Return the [X, Y] coordinate for the center point of the cell that contains the specified text.  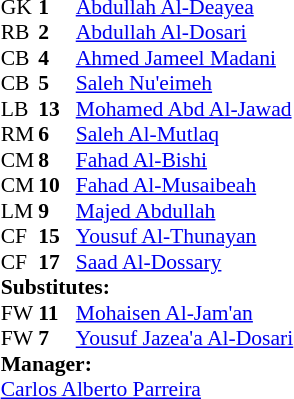
Saleh Nu'eimeh [185, 83]
LB [20, 109]
Fahad Al-Musaibeah [185, 185]
11 [57, 313]
2 [57, 33]
15 [57, 237]
7 [57, 339]
RM [20, 135]
Ahmed Jameel Madani [185, 58]
Yousuf Jazea'a Al-Dosari [185, 339]
4 [57, 58]
Saleh Al-Mutlaq [185, 135]
Manager: [148, 364]
10 [57, 185]
Abdullah Al-Dosari [185, 33]
Mohamed Abd Al-Jawad [185, 109]
LM [20, 211]
RB [20, 33]
17 [57, 262]
Substitutes: [148, 287]
5 [57, 83]
13 [57, 109]
Saad Al-Dossary [185, 262]
8 [57, 160]
Majed Abdullah [185, 211]
9 [57, 211]
Fahad Al-Bishi [185, 160]
Yousuf Al-Thunayan [185, 237]
6 [57, 135]
Mohaisen Al-Jam'an [185, 313]
